Scan for the cell matching the given text and deliver its (x, y) coordinate at center. 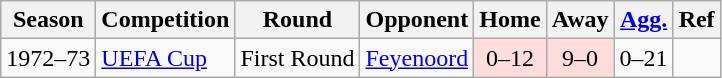
Opponent (417, 20)
0–21 (644, 58)
Home (510, 20)
Round (298, 20)
0–12 (510, 58)
Competition (166, 20)
Ref (696, 20)
Away (580, 20)
UEFA Cup (166, 58)
Agg. (644, 20)
First Round (298, 58)
Season (48, 20)
1972–73 (48, 58)
Feyenoord (417, 58)
9–0 (580, 58)
